Determine the (x, y) coordinate at the center of the cell enclosing the given text.  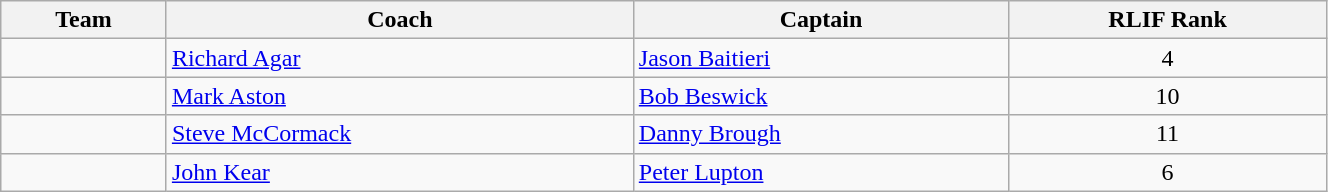
RLIF Rank (1168, 20)
Team (84, 20)
Jason Baitieri (820, 58)
10 (1168, 96)
Coach (400, 20)
Steve McCormack (400, 134)
4 (1168, 58)
Mark Aston (400, 96)
6 (1168, 172)
11 (1168, 134)
Peter Lupton (820, 172)
Captain (820, 20)
Danny Brough (820, 134)
John Kear (400, 172)
Richard Agar (400, 58)
Bob Beswick (820, 96)
